For the text-containing cell, return its midpoint in [X, Y] coordinate format. 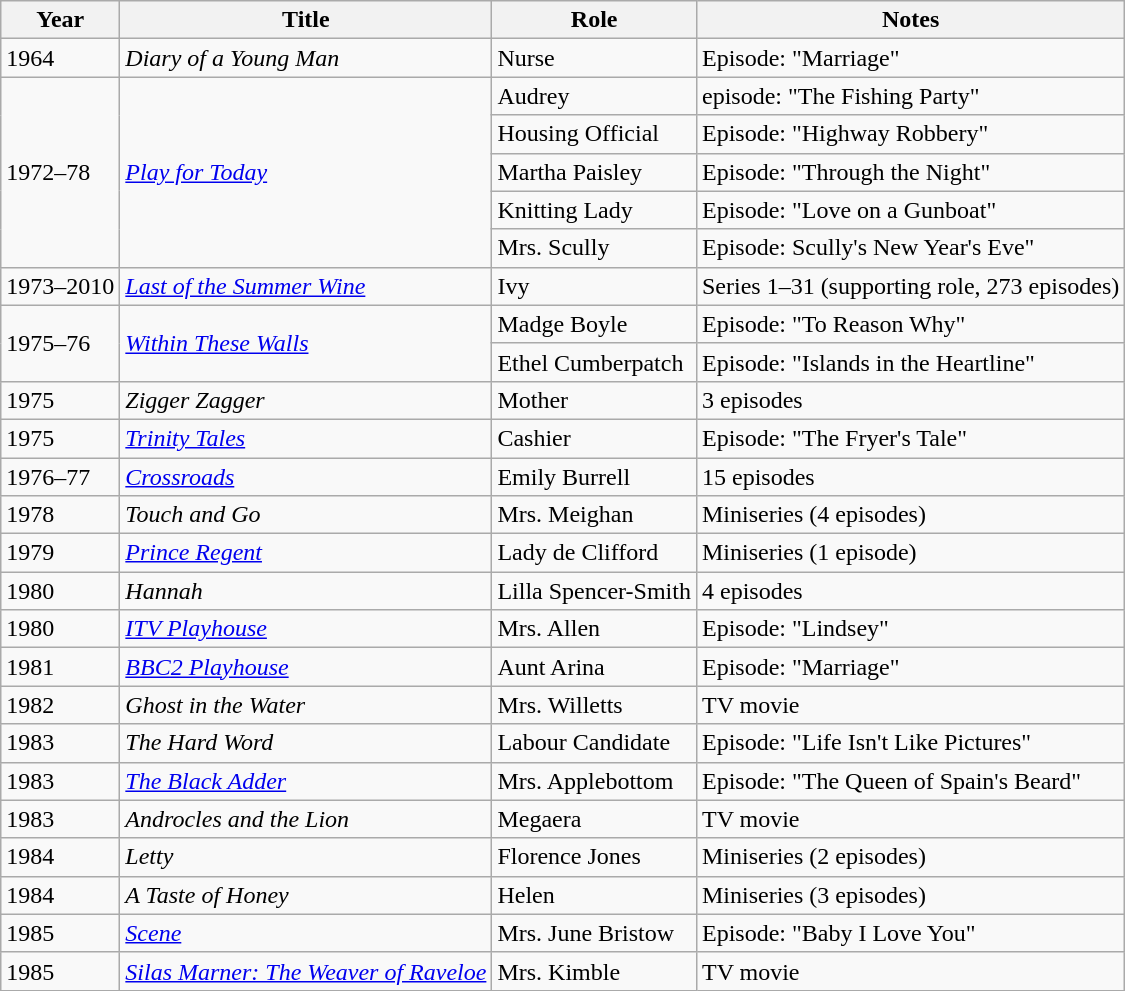
Lilla Spencer-Smith [594, 591]
Knitting Lady [594, 210]
Mrs. Willetts [594, 705]
Nurse [594, 58]
1975–76 [60, 343]
A Taste of Honey [306, 895]
The Hard Word [306, 743]
1972–78 [60, 172]
Within These Walls [306, 343]
1964 [60, 58]
1979 [60, 553]
Androcles and the Lion [306, 819]
Notes [910, 20]
Mrs. Scully [594, 248]
Florence Jones [594, 857]
Touch and Go [306, 515]
Martha Paisley [594, 172]
Megaera [594, 819]
episode: "The Fishing Party" [910, 96]
4 episodes [910, 591]
Title [306, 20]
Episode: "The Fryer's Tale" [910, 438]
Ethel Cumberpatch [594, 362]
Episode: "Islands in the Heartline" [910, 362]
Mother [594, 400]
Crossroads [306, 477]
15 episodes [910, 477]
Miniseries (1 episode) [910, 553]
Hannah [306, 591]
Ivy [594, 286]
Episode: "Life Isn't Like Pictures" [910, 743]
Aunt Arina [594, 667]
Labour Candidate [594, 743]
Miniseries (3 episodes) [910, 895]
Silas Marner: The Weaver of Raveloe [306, 971]
1982 [60, 705]
Episode: Scully's New Year's Eve" [910, 248]
1976–77 [60, 477]
Prince Regent [306, 553]
Scene [306, 933]
Episode: "The Queen of Spain's Beard" [910, 781]
Cashier [594, 438]
Episode: "Love on a Gunboat" [910, 210]
Miniseries (4 episodes) [910, 515]
Episode: "Baby I Love You" [910, 933]
Episode: "Lindsey" [910, 629]
Mrs. Kimble [594, 971]
Role [594, 20]
Mrs. Applebottom [594, 781]
Letty [306, 857]
Series 1–31 (supporting role, 273 episodes) [910, 286]
Housing Official [594, 134]
BBC2 Playhouse [306, 667]
Last of the Summer Wine [306, 286]
Audrey [594, 96]
Ghost in the Water [306, 705]
Mrs. June Bristow [594, 933]
3 episodes [910, 400]
Diary of a Young Man [306, 58]
Mrs. Meighan [594, 515]
Episode: "Highway Robbery" [910, 134]
Helen [594, 895]
ITV Playhouse [306, 629]
Episode: "Through the Night" [910, 172]
Trinity Tales [306, 438]
1981 [60, 667]
Miniseries (2 episodes) [910, 857]
Year [60, 20]
Zigger Zagger [306, 400]
Episode: "To Reason Why" [910, 324]
Play for Today [306, 172]
Lady de Clifford [594, 553]
Mrs. Allen [594, 629]
Madge Boyle [594, 324]
Emily Burrell [594, 477]
The Black Adder [306, 781]
1978 [60, 515]
1973–2010 [60, 286]
